Pinpoint the cell where the given text exists, returning its [x, y] midpoint coordinate. 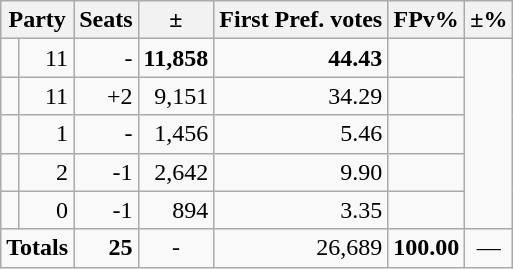
1 [46, 134]
FPv% [426, 20]
Party [38, 20]
9.90 [301, 172]
34.29 [301, 96]
Totals [38, 248]
± [176, 20]
— [489, 248]
Seats [106, 20]
11,858 [176, 58]
2,642 [176, 172]
44.43 [301, 58]
9,151 [176, 96]
100.00 [426, 248]
±% [489, 20]
3.35 [301, 210]
5.46 [301, 134]
26,689 [301, 248]
+2 [106, 96]
First Pref. votes [301, 20]
894 [176, 210]
25 [106, 248]
2 [46, 172]
0 [46, 210]
1,456 [176, 134]
